Capture the cell that displays the provided text and extract its [x, y] central coordinate. 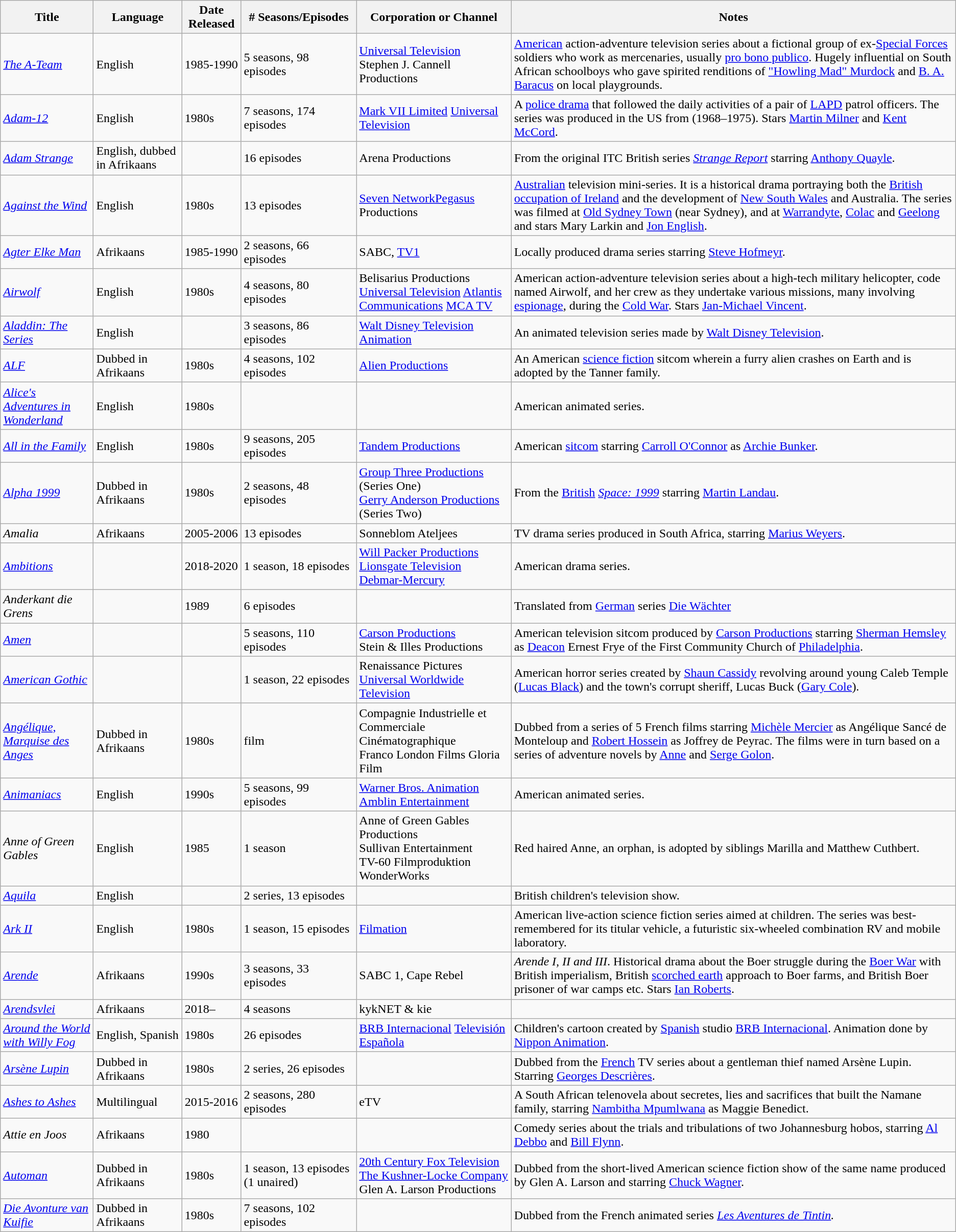
# Seasons/Episodes [299, 17]
Airwolf [47, 292]
Dubbed from the French TV series about a gentleman thief named Arsène Lupin. Starring Georges Descrières. [733, 1069]
7 seasons, 174 episodes [299, 118]
Locally produced drama series starring Steve Hofmeyr. [733, 252]
2015-2016 [211, 1101]
Carson ProductionsStein & Illes Productions [434, 639]
Renaissance Pictures Universal Worldwide Television [434, 680]
Corporation or Channel [434, 17]
Walt Disney Television Animation [434, 332]
2005-2006 [211, 533]
Multilingual [138, 1101]
Alpha 1999 [47, 492]
Filmation [434, 929]
Ambitions [47, 566]
Title [47, 17]
Dubbed from the French animated series Les Aventures de Tintin. [733, 1216]
Anderkant die Grens [47, 607]
SABC 1, Cape Rebel [434, 976]
Aladdin: The Series [47, 332]
1 season, 13 episodes (1 unaired) [299, 1175]
Arendsvlei [47, 1009]
Arende [47, 976]
From the British Space: 1999 starring Martin Landau. [733, 492]
Angélique, Marquise des Anges [47, 741]
Attie en Joos [47, 1135]
Seven NetworkPegasus Productions [434, 205]
Aquila [47, 895]
Around the World with Willy Fog [47, 1035]
4 seasons, 80 episodes [299, 292]
Children's cartoon created by Spanish studio BRB Internacional. Animation done by Nippon Animation. [733, 1035]
1 season [299, 848]
Against the Wind [47, 205]
Anne of Green Gables [47, 848]
SABC, TV1 [434, 252]
Will Packer ProductionsLionsgate TelevisionDebmar-Mercury [434, 566]
3 seasons, 33 episodes [299, 976]
Notes [733, 17]
Compagnie Industrielle et Commerciale CinématographiqueFranco London Films Gloria Film [434, 741]
9 seasons, 205 episodes [299, 445]
20th Century Fox TelevisionThe Kushner-Locke CompanyGlen A. Larson Productions [434, 1175]
Mark VII Limited Universal Television [434, 118]
4 seasons, 102 episodes [299, 366]
From the original ITC British series Strange Report starring Anthony Quayle. [733, 158]
English, dubbed in Afrikaans [138, 158]
Alien Productions [434, 366]
Animaniacs [47, 795]
5 seasons, 98 episodes [299, 64]
2 series, 26 episodes [299, 1069]
1 season, 15 episodes [299, 929]
kykNET & kie [434, 1009]
1 season, 18 episodes [299, 566]
2 seasons, 280 episodes [299, 1101]
British children's television show. [733, 895]
Automan [47, 1175]
An animated television series made by Walt Disney Television. [733, 332]
5 seasons, 99 episodes [299, 795]
Agter Elke Man [47, 252]
Translated from German series Die Wächter [733, 607]
Adam-12 [47, 118]
BRB Internacional Televisión Española [434, 1035]
1985 [211, 848]
American sitcom starring Carroll O'Connor as Archie Bunker. [733, 445]
5 seasons, 110 episodes [299, 639]
An American science fiction sitcom wherein a furry alien crashes on Earth and is adopted by the Tanner family. [733, 366]
Sonneblom Ateljees [434, 533]
Arena Productions [434, 158]
1980 [211, 1135]
26 episodes [299, 1035]
1989 [211, 607]
Ashes to Ashes [47, 1101]
film [299, 741]
2 series, 13 episodes [299, 895]
ALF [47, 366]
16 episodes [299, 158]
Amalia [47, 533]
American Gothic [47, 680]
eTV [434, 1101]
Arsène Lupin [47, 1069]
All in the Family [47, 445]
English, Spanish [138, 1035]
Ark II [47, 929]
Alice's Adventures in Wonderland [47, 406]
Adam Strange [47, 158]
6 episodes [299, 607]
Die Avonture van Kuifie [47, 1216]
The A-Team [47, 64]
Warner Bros. AnimationAmblin Entertainment [434, 795]
1 season, 22 episodes [299, 680]
Group Three Productions (Series One)Gerry Anderson Productions (Series Two) [434, 492]
American drama series. [733, 566]
Language [138, 17]
TV drama series produced in South Africa, starring Marius Weyers. [733, 533]
Universal TelevisionStephen J. Cannell Productions [434, 64]
4 seasons [299, 1009]
Anne of Green Gables ProductionsSullivan EntertainmentTV-60 FilmproduktionWonderWorks [434, 848]
Amen [47, 639]
2018-2020 [211, 566]
Comedy series about the trials and tribulations of two Johannesburg hobos, starring Al Debbo and Bill Flynn. [733, 1135]
2018– [211, 1009]
Belisarius ProductionsUniversal Television Atlantis Communications MCA TV [434, 292]
Date Released [211, 17]
2 seasons, 66 episodes [299, 252]
Dubbed from the short-lived American science fiction show of the same name produced by Glen A. Larson and starring Chuck Wagner. [733, 1175]
7 seasons, 102 episodes [299, 1216]
3 seasons, 86 episodes [299, 332]
A South African telenovela about secretes, lies and sacrifices that built the Namane family, starring Nambitha Mpumlwana as Maggie Benedict. [733, 1101]
Tandem Productions [434, 445]
2 seasons, 48 episodes [299, 492]
Red haired Anne, an orphan, is adopted by siblings Marilla and Matthew Cuthbert. [733, 848]
